From the cell containing the given text, extract its center point as [X, Y] coordinate. 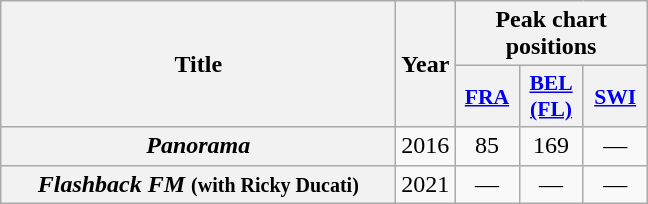
85 [487, 146]
BEL(FL) [551, 96]
Peak chart positions [551, 34]
Year [426, 64]
SWI [615, 96]
169 [551, 146]
FRA [487, 96]
Panorama [198, 146]
2016 [426, 146]
2021 [426, 184]
Flashback FM (with Ricky Ducati) [198, 184]
Title [198, 64]
